Search for the cell housing the specified text and yield its [X, Y] center coordinate. 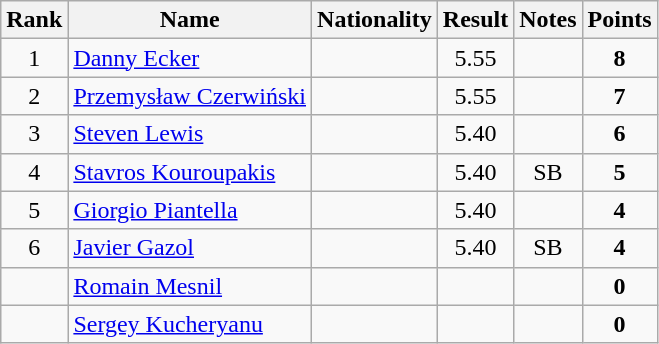
8 [620, 58]
Danny Ecker [190, 58]
Notes [548, 20]
Javier Gazol [190, 248]
Nationality [375, 20]
1 [34, 58]
Steven Lewis [190, 134]
7 [620, 96]
Stavros Kouroupakis [190, 172]
Name [190, 20]
Przemysław Czerwiński [190, 96]
2 [34, 96]
Romain Mesnil [190, 286]
Rank [34, 20]
Points [620, 20]
Result [475, 20]
3 [34, 134]
Sergey Kucheryanu [190, 324]
Giorgio Piantella [190, 210]
